Return (x, y) of the center of cell containing provided text 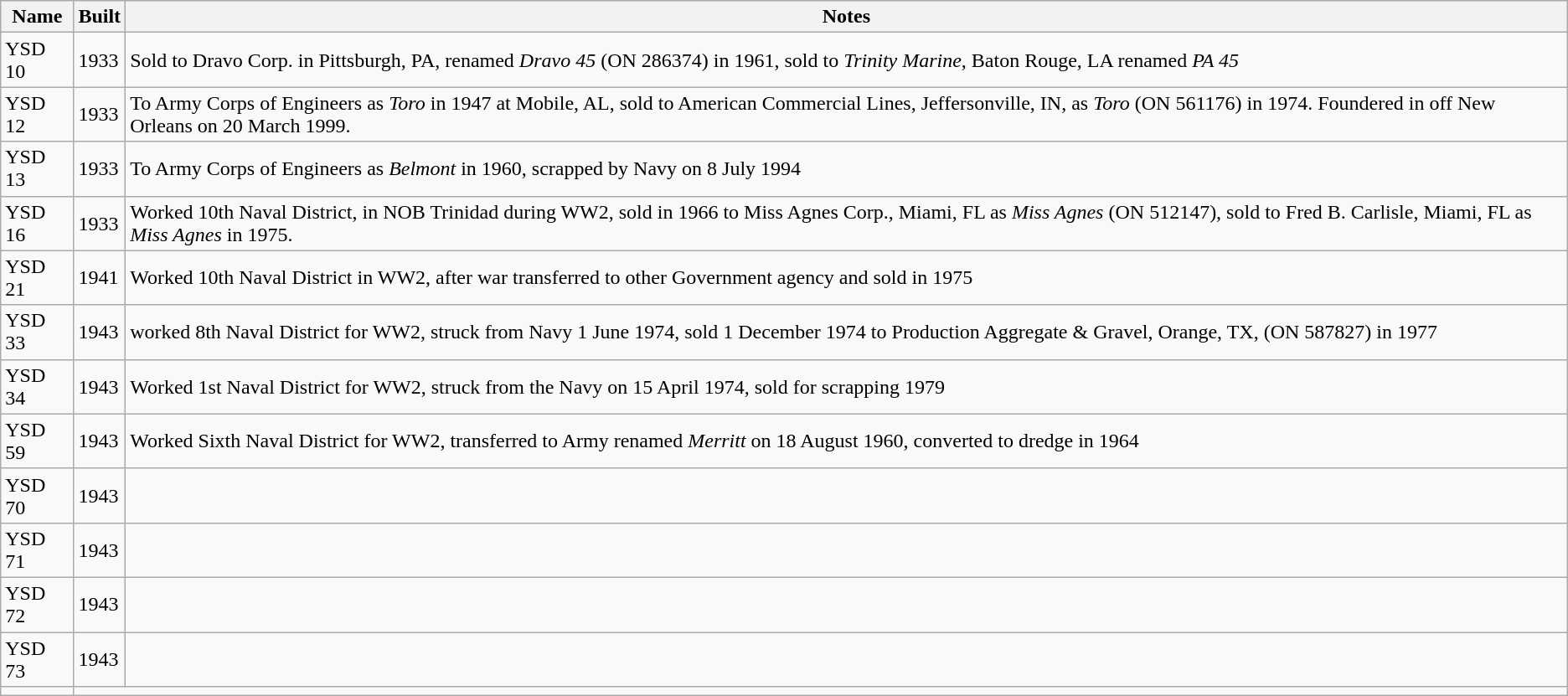
YSD 34 (37, 387)
YSD 13 (37, 169)
Notes (847, 17)
Worked 1st Naval District for WW2, struck from the Navy on 15 April 1974, sold for scrapping 1979 (847, 387)
Worked Sixth Naval District for WW2, transferred to Army renamed Merritt on 18 August 1960, converted to dredge in 1964 (847, 441)
To Army Corps of Engineers as Belmont in 1960, scrapped by Navy on 8 July 1994 (847, 169)
Sold to Dravo Corp. in Pittsburgh, PA, renamed Dravo 45 (ON 286374) in 1961, sold to Trinity Marine, Baton Rouge, LA renamed PA 45 (847, 60)
Name (37, 17)
Worked 10th Naval District in WW2, after war transferred to other Government agency and sold in 1975 (847, 278)
YSD 59 (37, 441)
YSD 70 (37, 496)
1941 (100, 278)
YSD 12 (37, 114)
YSD 72 (37, 605)
YSD 33 (37, 332)
Built (100, 17)
YSD 73 (37, 658)
YSD 10 (37, 60)
YSD 16 (37, 223)
YSD 71 (37, 549)
YSD 21 (37, 278)
